Output the (X, Y) coordinate of the center of the cell containing the given text.  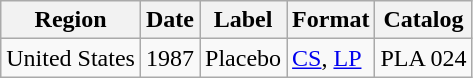
Region (71, 20)
Format (331, 20)
Label (244, 20)
Placebo (244, 58)
CS, LP (331, 58)
Date (170, 20)
Catalog (424, 20)
United States (71, 58)
1987 (170, 58)
PLA 024 (424, 58)
